Provide the (X, Y) coordinate of the cell's center where the given text is located.  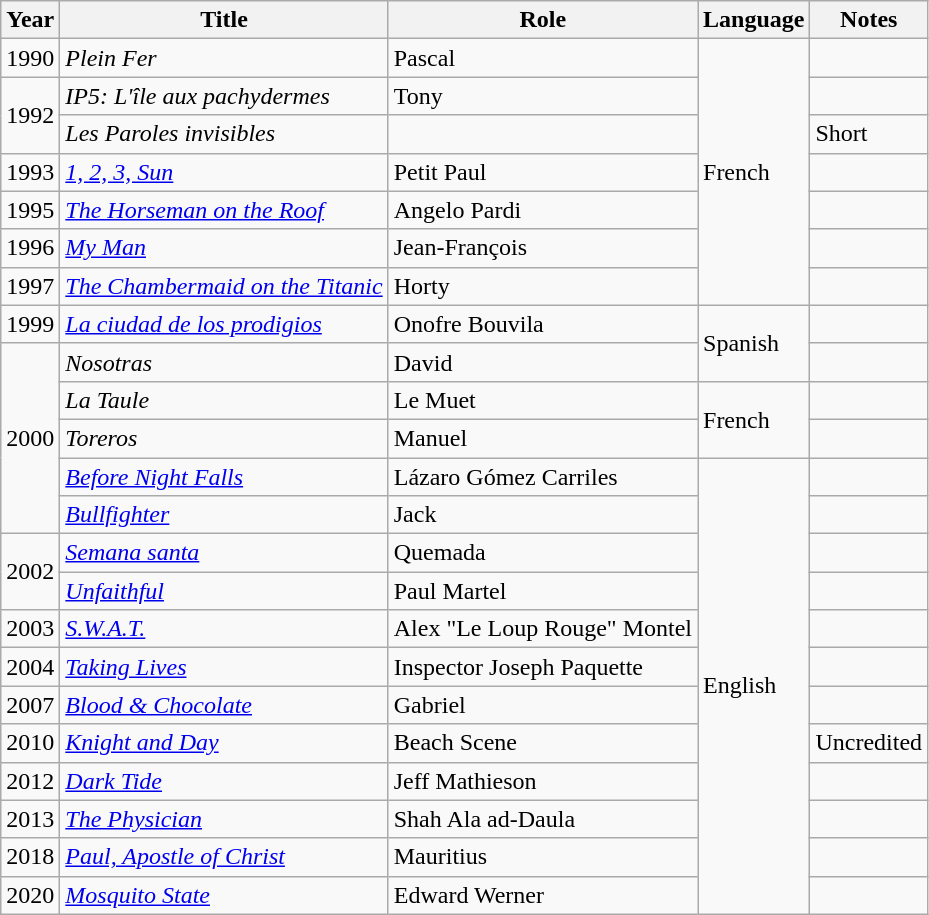
Mosquito State (224, 895)
Taking Lives (224, 667)
1992 (30, 115)
Edward Werner (542, 895)
Spanish (754, 343)
Title (224, 20)
Jean-François (542, 248)
1990 (30, 58)
2013 (30, 819)
David (542, 362)
Year (30, 20)
Angelo Pardi (542, 210)
Les Paroles invisibles (224, 134)
Manuel (542, 438)
Lázaro Gómez Carriles (542, 477)
English (754, 686)
Shah Ala ad-Daula (542, 819)
Knight and Day (224, 743)
Dark Tide (224, 781)
The Chambermaid on the Titanic (224, 286)
Petit Paul (542, 172)
2010 (30, 743)
Horty (542, 286)
My Man (224, 248)
Paul, Apostle of Christ (224, 857)
2002 (30, 572)
La ciudad de los prodigios (224, 324)
Uncredited (869, 743)
1996 (30, 248)
Unfaithful (224, 591)
La Taule (224, 400)
Gabriel (542, 705)
Beach Scene (542, 743)
Mauritius (542, 857)
IP5: L'île aux pachydermes (224, 96)
1, 2, 3, Sun (224, 172)
Jack (542, 515)
1995 (30, 210)
Toreros (224, 438)
2004 (30, 667)
Le Muet (542, 400)
2018 (30, 857)
Semana santa (224, 553)
1993 (30, 172)
2007 (30, 705)
Nosotras (224, 362)
Paul Martel (542, 591)
Inspector Joseph Paquette (542, 667)
1999 (30, 324)
Alex "Le Loup Rouge" Montel (542, 629)
Pascal (542, 58)
Onofre Bouvila (542, 324)
Blood & Chocolate (224, 705)
Jeff Mathieson (542, 781)
1997 (30, 286)
Short (869, 134)
Language (754, 20)
Role (542, 20)
2020 (30, 895)
Tony (542, 96)
Quemada (542, 553)
S.W.A.T. (224, 629)
Plein Fer (224, 58)
The Physician (224, 819)
2012 (30, 781)
2003 (30, 629)
The Horseman on the Roof (224, 210)
Notes (869, 20)
2000 (30, 438)
Before Night Falls (224, 477)
Bullfighter (224, 515)
